Locate the cell with the specified text and output its (x, y) center coordinate. 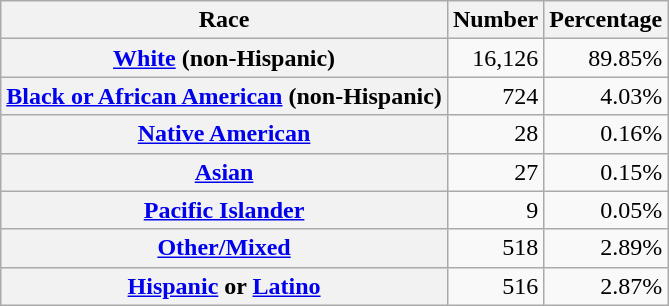
4.03% (606, 96)
Pacific Islander (224, 210)
Race (224, 20)
0.16% (606, 134)
Percentage (606, 20)
9 (495, 210)
27 (495, 172)
0.05% (606, 210)
Hispanic or Latino (224, 286)
White (non-Hispanic) (224, 58)
Native American (224, 134)
89.85% (606, 58)
518 (495, 248)
Asian (224, 172)
2.87% (606, 286)
28 (495, 134)
Black or African American (non-Hispanic) (224, 96)
724 (495, 96)
0.15% (606, 172)
516 (495, 286)
2.89% (606, 248)
16,126 (495, 58)
Number (495, 20)
Other/Mixed (224, 248)
